Locate the cell with the specified text and output its (X, Y) center coordinate. 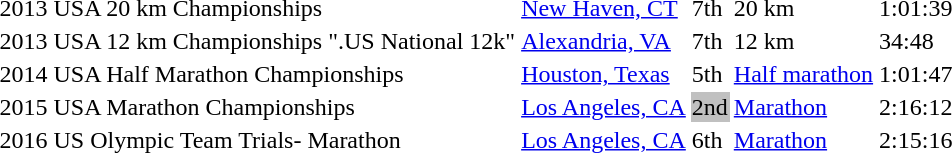
USA 12 km Championships ".US National 12k" (284, 41)
7th (710, 41)
Marathon (803, 107)
5th (710, 74)
USA Half Marathon Championships (284, 74)
2nd (710, 107)
Houston, Texas (604, 74)
Los Angeles, CA (604, 107)
Half marathon (803, 74)
USA Marathon Championships (284, 107)
Alexandria, VA (604, 41)
12 km (803, 41)
